Scan for the cell matching the given text and deliver its (X, Y) coordinate at center. 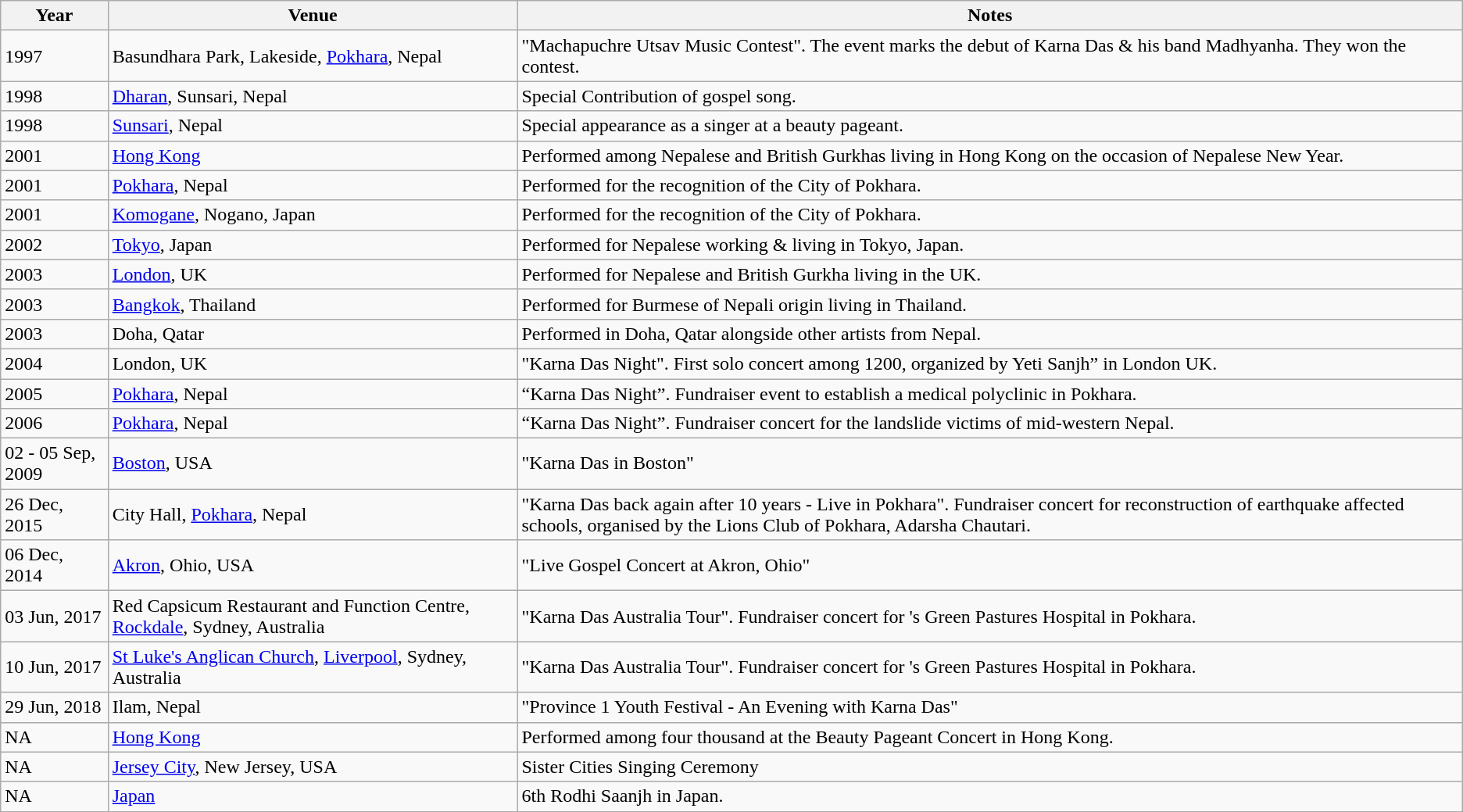
Jersey City, New Jersey, USA (313, 767)
“Karna Das Night”. Fundraiser concert for the landslide victims of mid-western Nepal. (989, 424)
2006 (55, 424)
Year (55, 16)
Performed in Doha, Qatar alongside other artists from Nepal. (989, 334)
26 Dec, 2015 (55, 514)
"Karna Das Night". First solo concert among 1200, organized by Yeti Sanjh” in London UK. (989, 363)
Red Capsicum Restaurant and Function Centre, Rockdale, Sydney, Australia (313, 616)
Sunsari, Nepal (313, 126)
Boston, USA (313, 464)
Ilam, Nepal (313, 707)
"Province 1 Youth Festival - An Evening with Karna Das" (989, 707)
06 Dec, 2014 (55, 566)
Special appearance as a singer at a beauty pageant. (989, 126)
"Machapuchre Utsav Music Contest". The event marks the debut of Karna Das & his band Madhyanha. They won the contest. (989, 56)
City Hall, Pokhara, Nepal (313, 514)
2002 (55, 245)
2004 (55, 363)
Tokyo, Japan (313, 245)
Notes (989, 16)
Doha, Qatar (313, 334)
Performed among Nepalese and British Gurkhas living in Hong Kong on the occasion of Nepalese New Year. (989, 156)
Basundhara Park, Lakeside, Pokhara, Nepal (313, 56)
St Luke's Anglican Church, Liverpool, Sydney, Australia (313, 667)
Bangkok, Thailand (313, 304)
Akron, Ohio, USA (313, 566)
Performed for Nepalese and British Gurkha living in the UK. (989, 274)
"Karna Das in Boston" (989, 464)
Performed among four thousand at the Beauty Pageant Concert in Hong Kong. (989, 737)
02 - 05 Sep, 2009 (55, 464)
Performed for Burmese of Nepali origin living in Thailand. (989, 304)
Komogane, Nogano, Japan (313, 215)
2005 (55, 393)
03 Jun, 2017 (55, 616)
"Live Gospel Concert at Akron, Ohio" (989, 566)
Performed for Nepalese working & living in Tokyo, Japan. (989, 245)
Japan (313, 796)
Special Contribution of gospel song. (989, 96)
Venue (313, 16)
29 Jun, 2018 (55, 707)
6th Rodhi Saanjh in Japan. (989, 796)
“Karna Das Night”. Fundraiser event to establish a medical polyclinic in Pokhara. (989, 393)
10 Jun, 2017 (55, 667)
Dharan, Sunsari, Nepal (313, 96)
1997 (55, 56)
Sister Cities Singing Ceremony (989, 767)
